Return the (x, y) coordinate for the center point of the cell that contains the specified text.  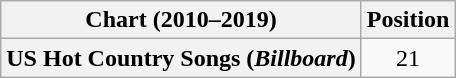
US Hot Country Songs (Billboard) (181, 58)
21 (408, 58)
Chart (2010–2019) (181, 20)
Position (408, 20)
